Determine the [X, Y] coordinate at the center of the cell enclosing the given text.  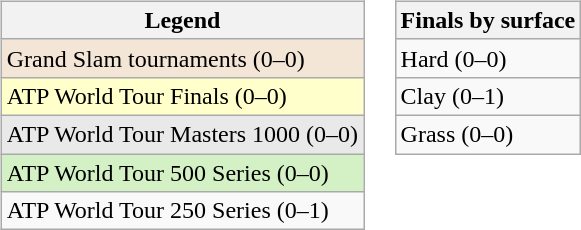
ATP World Tour 250 Series (0–1) [182, 211]
Legend [182, 20]
Grass (0–0) [488, 134]
ATP World Tour Finals (0–0) [182, 96]
Clay (0–1) [488, 96]
Finals by surface [488, 20]
Hard (0–0) [488, 58]
Grand Slam tournaments (0–0) [182, 58]
ATP World Tour Masters 1000 (0–0) [182, 134]
ATP World Tour 500 Series (0–0) [182, 173]
